Return the [X, Y] coordinate for the center point of the cell that contains the specified text.  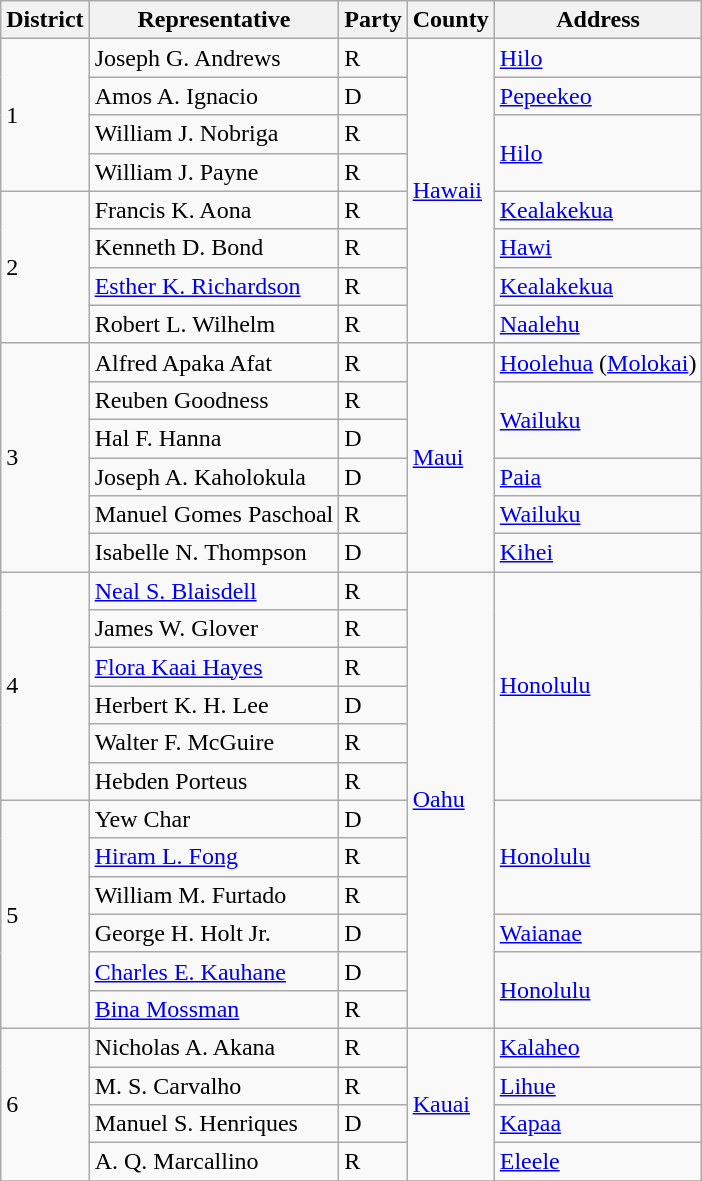
6 [45, 1104]
2 [45, 267]
Joseph A. Kaholokula [214, 477]
Hoolehua (Molokai) [598, 362]
Hiram L. Fong [214, 857]
Reuben Goodness [214, 400]
William J. Nobriga [214, 134]
Naalehu [598, 324]
Charles E. Kauhane [214, 971]
Esther K. Richardson [214, 286]
Francis K. Aona [214, 210]
Manuel S. Henriques [214, 1124]
Flora Kaai Hayes [214, 667]
Hal F. Hanna [214, 438]
Hawaii [450, 191]
Party [373, 20]
George H. Holt Jr. [214, 933]
Joseph G. Andrews [214, 58]
Kihei [598, 553]
1 [45, 115]
Eleele [598, 1162]
Herbert K. H. Lee [214, 705]
Pepeekeo [598, 96]
Bina Mossman [214, 1009]
Waianae [598, 933]
Oahu [450, 800]
Kapaa [598, 1124]
5 [45, 914]
Kauai [450, 1104]
William J. Payne [214, 172]
Manuel Gomes Paschoal [214, 515]
3 [45, 457]
Address [598, 20]
M. S. Carvalho [214, 1085]
District [45, 20]
Paia [598, 477]
William M. Furtado [214, 895]
Kalaheo [598, 1047]
Nicholas A. Akana [214, 1047]
4 [45, 686]
Alfred Apaka Afat [214, 362]
Lihue [598, 1085]
Hawi [598, 248]
Neal S. Blaisdell [214, 591]
Kenneth D. Bond [214, 248]
Maui [450, 457]
Walter F. McGuire [214, 743]
James W. Glover [214, 629]
Yew Char [214, 819]
Robert L. Wilhelm [214, 324]
Isabelle N. Thompson [214, 553]
A. Q. Marcallino [214, 1162]
Hebden Porteus [214, 781]
County [450, 20]
Amos A. Ignacio [214, 96]
Representative [214, 20]
